Identify which cell holds the provided text, then report its [X, Y] central coordinate. 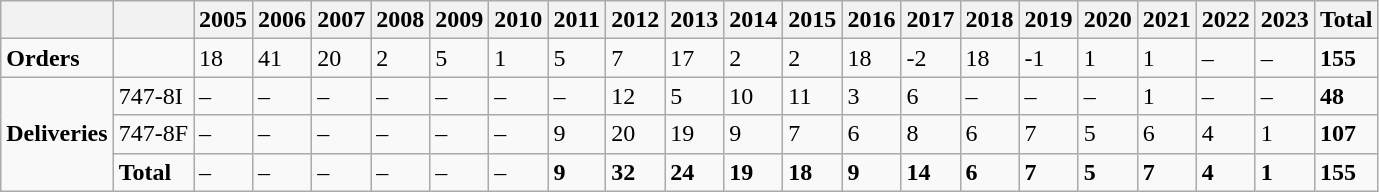
2020 [1108, 20]
3 [872, 96]
2022 [1226, 20]
107 [1346, 134]
14 [930, 172]
48 [1346, 96]
2007 [342, 20]
2018 [990, 20]
2014 [754, 20]
2009 [460, 20]
747-8I [153, 96]
2019 [1048, 20]
2005 [224, 20]
-1 [1048, 58]
24 [694, 172]
2013 [694, 20]
2023 [1284, 20]
11 [812, 96]
2012 [636, 20]
2010 [518, 20]
8 [930, 134]
2008 [400, 20]
2017 [930, 20]
12 [636, 96]
-2 [930, 58]
2006 [282, 20]
10 [754, 96]
Orders [57, 58]
17 [694, 58]
2011 [577, 20]
41 [282, 58]
2015 [812, 20]
Deliveries [57, 134]
32 [636, 172]
747-8F [153, 134]
2016 [872, 20]
2021 [1166, 20]
